Return the [x, y] coordinate for the center point of the cell that contains the specified text.  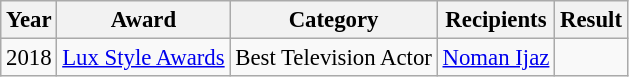
Lux Style Awards [144, 58]
Year [29, 20]
Result [592, 20]
Award [144, 20]
2018 [29, 58]
Recipients [496, 20]
Category [334, 20]
Noman Ijaz [496, 58]
Best Television Actor [334, 58]
